Capture the cell that displays the provided text and extract its [X, Y] central coordinate. 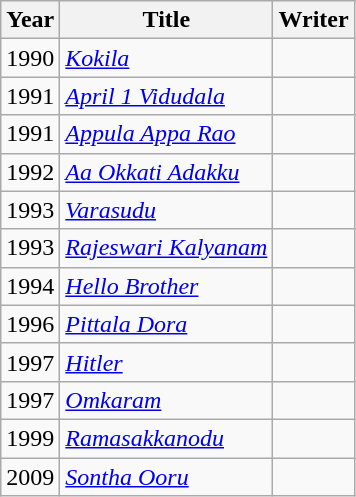
1990 [30, 58]
1994 [30, 286]
Hello Brother [166, 286]
Rajeswari Kalyanam [166, 248]
Appula Appa Rao [166, 134]
Year [30, 20]
Aa Okkati Adakku [166, 172]
Writer [314, 20]
Sontha Ooru [166, 477]
2009 [30, 477]
1999 [30, 438]
Pittala Dora [166, 324]
Title [166, 20]
1996 [30, 324]
1992 [30, 172]
Ramasakkanodu [166, 438]
Hitler [166, 362]
April 1 Vidudala [166, 96]
Varasudu [166, 210]
Kokila [166, 58]
Omkaram [166, 400]
